Return the [x, y] coordinate for the center point of the cell that contains the specified text.  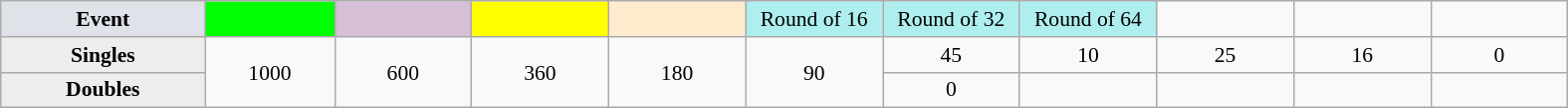
10 [1088, 55]
25 [1226, 55]
Round of 64 [1088, 19]
360 [541, 72]
Singles [104, 55]
Round of 32 [951, 19]
1000 [270, 72]
45 [951, 55]
Doubles [104, 90]
600 [403, 72]
180 [677, 72]
Round of 16 [814, 19]
90 [814, 72]
Event [104, 19]
16 [1362, 55]
